From the cell containing the given text, extract its center point as [x, y] coordinate. 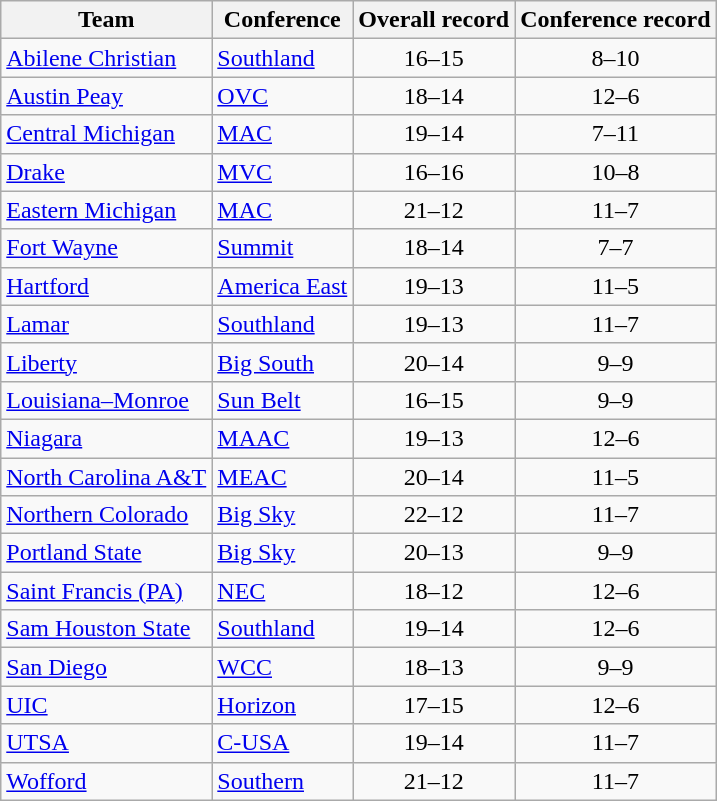
Saint Francis (PA) [106, 591]
Team [106, 20]
18–13 [434, 667]
Drake [106, 172]
Fort Wayne [106, 248]
Central Michigan [106, 134]
Horizon [282, 705]
Sam Houston State [106, 629]
North Carolina A&T [106, 477]
San Diego [106, 667]
Conference record [616, 20]
Conference [282, 20]
7–11 [616, 134]
Overall record [434, 20]
Abilene Christian [106, 58]
MVC [282, 172]
17–15 [434, 705]
WCC [282, 667]
Southern [282, 781]
Portland State [106, 553]
America East [282, 286]
Louisiana–Monroe [106, 400]
8–10 [616, 58]
18–12 [434, 591]
Lamar [106, 324]
NEC [282, 591]
Austin Peay [106, 96]
Hartford [106, 286]
UIC [106, 705]
Liberty [106, 362]
MEAC [282, 477]
Niagara [106, 438]
7–7 [616, 248]
Northern Colorado [106, 515]
22–12 [434, 515]
20–13 [434, 553]
C-USA [282, 743]
Eastern Michigan [106, 210]
MAAC [282, 438]
Summit [282, 248]
Sun Belt [282, 400]
16–16 [434, 172]
10–8 [616, 172]
OVC [282, 96]
Big South [282, 362]
Wofford [106, 781]
UTSA [106, 743]
